Capture the cell that displays the provided text and extract its [X, Y] central coordinate. 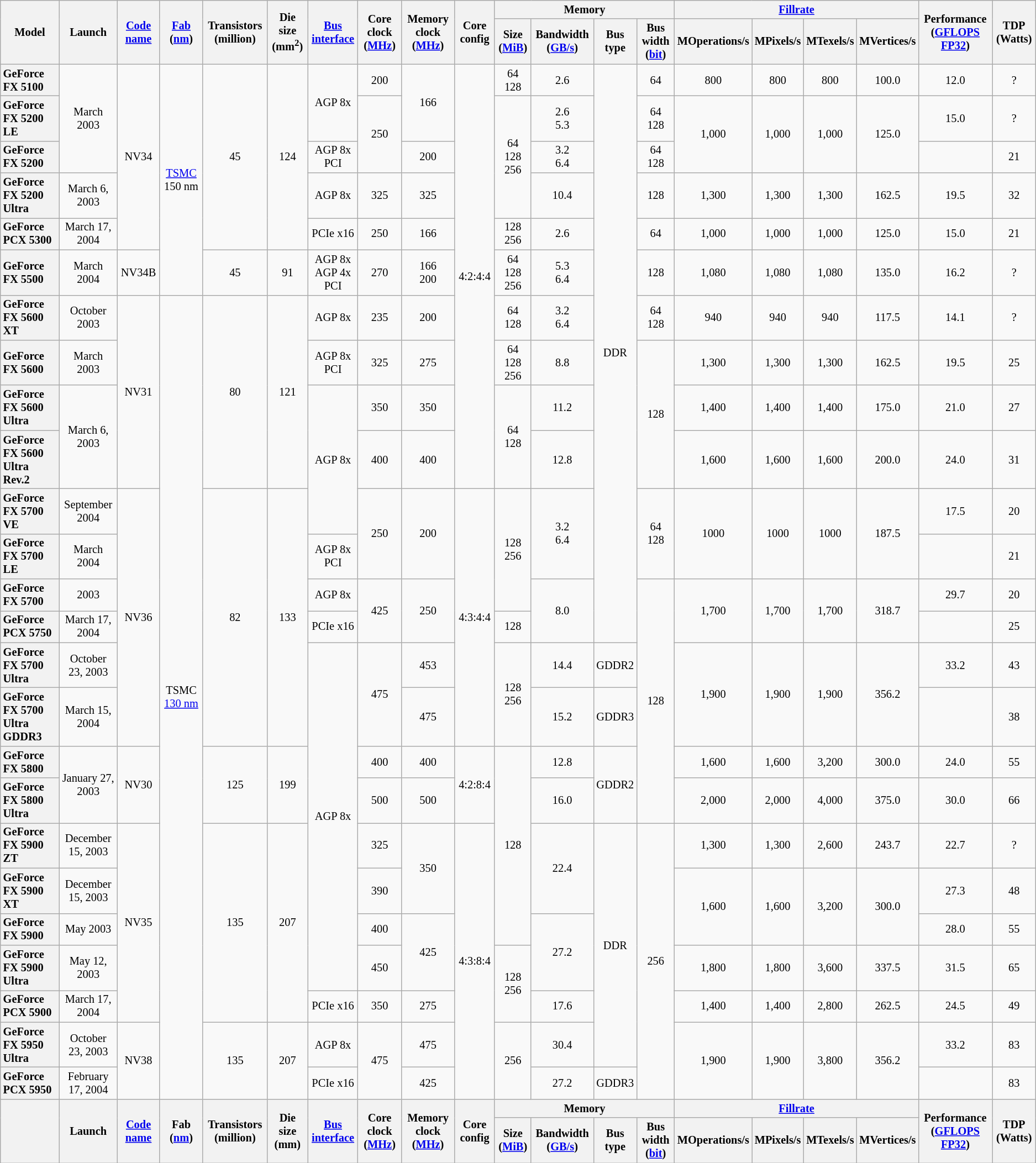
NV38 [138, 1061]
30.0 [955, 801]
32 [1014, 196]
65 [1014, 967]
GeForce FX 5700 VE [30, 511]
200.0 [887, 460]
May 12, 2003 [88, 967]
GeForce FX 5900 Ultra [30, 967]
February 17, 2004 [88, 1083]
2,600 [830, 845]
17.6 [562, 1006]
27.3 [955, 891]
15.2 [562, 717]
NV31 [138, 392]
4,000 [830, 801]
17.5 [955, 511]
133 [288, 617]
TSMC 150 nm [181, 180]
GeForce FX 5500 [30, 272]
GeForce PCX 5950 [30, 1083]
March 15, 2004 [88, 717]
14.4 [562, 665]
GeForce FX 5950 Ultra [30, 1045]
2003 [88, 595]
GeForce PCX 5900 [30, 1006]
235 [380, 318]
8.0 [562, 611]
64 128 [513, 80]
GeForce PCX 5750 [30, 627]
Die size (mm) [288, 1130]
GeForce FX 5900 ZT [30, 845]
24.5 [955, 1006]
GeForce PCX 5300 [30, 234]
NV34 [138, 157]
3,600 [830, 967]
30.4 [562, 1045]
16.2 [955, 272]
82 [235, 617]
2.65.3 [562, 118]
28.0 [955, 929]
GeForce FX 5100 [30, 80]
91 [288, 272]
GeForce FX 5900 [30, 929]
GeForce FX 5600 [30, 362]
31 [1014, 460]
43 [1014, 665]
4:3:8:4 [475, 961]
NV30 [138, 785]
390 [380, 891]
8.8 [562, 362]
318.7 [887, 611]
135.0 [887, 272]
80 [235, 392]
GeForce FX 5800 Ultra [30, 801]
GeForce FX 5200 LE [30, 118]
124 [288, 157]
GeForce FX 5600 XT [30, 318]
10.4 [562, 196]
337.5 [887, 967]
14.1 [955, 318]
GeForce FX 5700 Ultra GDDR3 [30, 717]
48 [1014, 891]
375.0 [887, 801]
175.0 [887, 408]
100.0 [887, 80]
11.2 [562, 408]
GeForce FX 5200 [30, 157]
3,800 [830, 1061]
Die size (mm2) [288, 32]
Model [30, 32]
16.0 [562, 801]
199 [288, 785]
4:2:8:4 [475, 785]
270 [380, 272]
4:2:4:4 [475, 276]
21.0 [955, 408]
66 [1014, 801]
22.4 [562, 867]
October 2003 [88, 318]
NV34B [138, 272]
4:3:4:4 [475, 617]
GeForce FX 5600 Ultra Rev.2 [30, 460]
NV36 [138, 617]
22.7 [955, 845]
12.0 [955, 80]
January 27, 2003 [88, 785]
29.7 [955, 595]
GeForce FX 5200 Ultra [30, 196]
187.5 [887, 534]
GeForce FX 5700 LE [30, 556]
31.5 [955, 967]
121 [288, 392]
GeForce FX 5700 Ultra [30, 665]
NV35 [138, 922]
243.7 [887, 845]
49 [1014, 1006]
125 [235, 785]
117.5 [887, 318]
September 2004 [88, 511]
5.36.4 [562, 272]
GeForce FX 5800 [30, 762]
GeForce FX 5600 Ultra [30, 408]
GeForce FX 5700 [30, 595]
262.5 [887, 1006]
453 [428, 665]
TSMC 130 nm [181, 697]
450 [380, 967]
2,800 [830, 1006]
AGP 8xAGP 4xPCI [333, 272]
38 [1014, 717]
27 [1014, 408]
166200 [428, 272]
GeForce FX 5900 XT [30, 891]
May 2003 [88, 929]
